Capture the cell that displays the provided text and extract its [x, y] central coordinate. 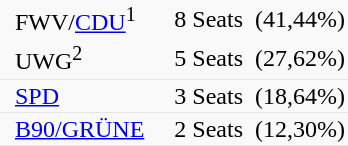
UWG2 [80, 58]
(27,62%) [297, 58]
FWV/CDU1 [80, 20]
B90/GRÜNE [80, 128]
(41,44%) [297, 20]
5 Seats [196, 58]
8 Seats [196, 20]
SPD [80, 96]
3 Seats [196, 96]
(18,64%) [297, 96]
2 Seats [196, 128]
(12,30%) [297, 128]
